Return the [x, y] coordinate for the center point of the cell that contains the specified text.  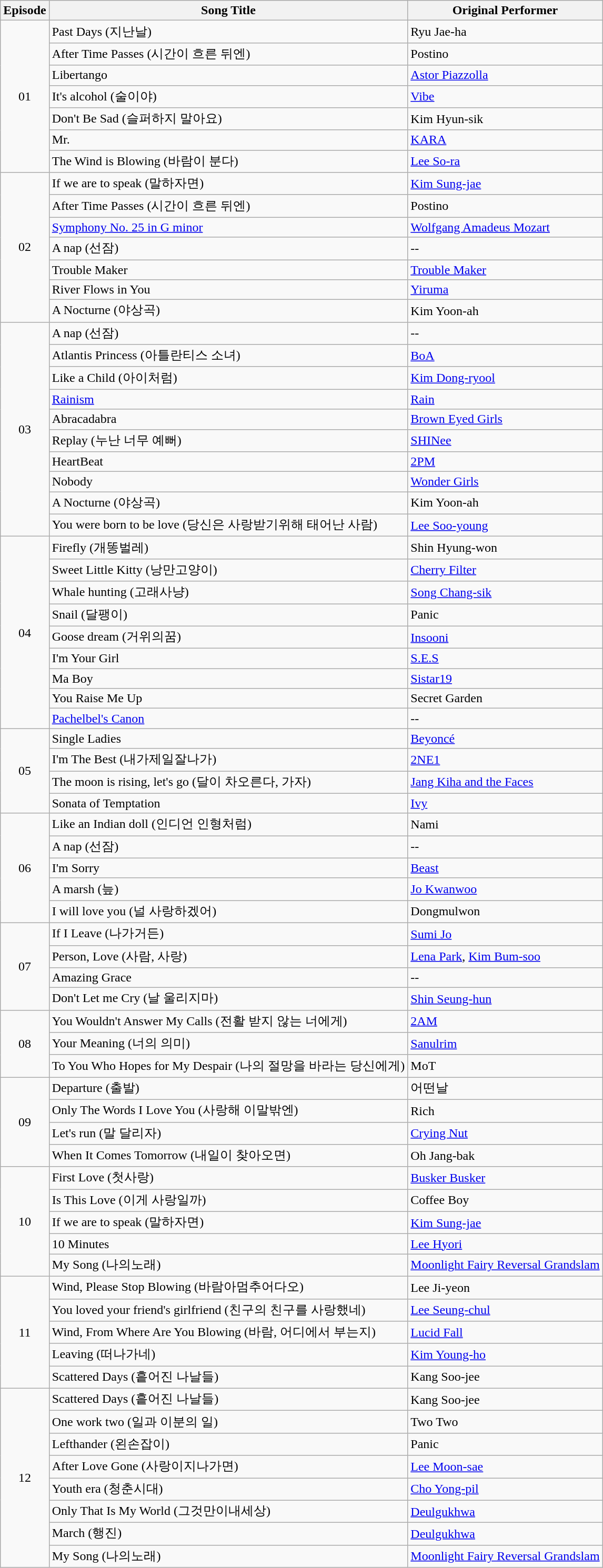
Insooni [505, 638]
Only That Is My World (그것만이내세상) [228, 1512]
It's alcohol (술이야) [228, 97]
I will love you (널 사랑하겠어) [228, 912]
Sumi Jo [505, 934]
Libertango [228, 75]
Amazing Grace [228, 978]
Crying Nut [505, 1133]
Kim Hyun-sik [505, 119]
Lee Hyori [505, 1244]
Lefthander (왼손잡이) [228, 1444]
Rain [505, 399]
After Love Gone (사랑이지나가면) [228, 1466]
I'm Your Girl [228, 659]
Like an Indian doll (인디언 인형처럼) [228, 825]
Don't Let me Cry (날 울리지마) [228, 999]
I'm The Best (내가제일잘나가) [228, 760]
Is This Love (이게 사랑일까) [228, 1200]
Ma Boy [228, 679]
05 [25, 771]
Pachelbel's Canon [228, 719]
S.E.S [505, 659]
River Flows in You [228, 290]
Astor Piazzolla [505, 75]
When It Comes Tomorrow (내일이 찾아오면) [228, 1156]
10 [25, 1221]
Past Days (지난날) [228, 32]
Oh Jang-bak [505, 1156]
HeartBeat [228, 462]
Sonata of Temptation [228, 803]
Dongmulwon [505, 912]
2AM [505, 1021]
Coffee Boy [505, 1200]
You loved your friend's girlfriend (친구의 친구를 사랑했네) [228, 1310]
Rich [505, 1111]
First Love (첫사랑) [228, 1178]
Lee Seung-chul [505, 1310]
Original Performer [505, 11]
Only The Words I Love You (사랑해 이말밖엔) [228, 1111]
Lucid Fall [505, 1333]
Kim Dong-ryool [505, 378]
12 [25, 1478]
You Wouldn't Answer My Calls (전활 받지 않는 너에게) [228, 1021]
09 [25, 1122]
Youth era (청춘시대) [228, 1490]
Snail (달팽이) [228, 615]
Atlantis Princess (아틀란티스 소녀) [228, 356]
Cherry Filter [505, 570]
Like a Child (아이처럼) [228, 378]
I'm Sorry [228, 868]
One work two (일과 이분의 일) [228, 1422]
March (행진) [228, 1534]
Beast [505, 868]
Nami [505, 825]
Firefly (개똥벌레) [228, 548]
08 [25, 1044]
You were born to be love (당신은 사랑받기위해 태어난 사람) [228, 525]
Let's run (말 달리자) [228, 1133]
To You Who Hopes for My Despair (나의 절망을 바라는 당신에게) [228, 1066]
Brown Eyed Girls [505, 419]
04 [25, 632]
Lee So-ra [505, 161]
Beyoncé [505, 739]
01 [25, 97]
02 [25, 247]
Lee Moon-sae [505, 1466]
BoA [505, 356]
Shin Seung-hun [505, 999]
Sanulrim [505, 1044]
Goose dream (거위의꿈) [228, 638]
You Raise Me Up [228, 699]
Wind, From Where Are You Blowing (바람, 어디에서 부는지) [228, 1333]
Whale hunting (고래사냥) [228, 592]
Departure (출발) [228, 1089]
The Wind is Blowing (바람이 분다) [228, 161]
Lena Park, Kim Bum-soo [505, 956]
Symphony No. 25 in G minor [228, 227]
06 [25, 868]
Lee Soo-young [505, 525]
A marsh (늪) [228, 889]
Sweet Little Kitty (낭만고양이) [228, 570]
Kim Young-ho [505, 1355]
Wind, Please Stop Blowing (바람아멈추어다오) [228, 1288]
어떤날 [505, 1089]
Ryu Jae-ha [505, 32]
The moon is rising, let's go (달이 차오른다, 가자) [228, 783]
Song Chang-sik [505, 592]
Shin Hyung-won [505, 548]
Yiruma [505, 290]
Vibe [505, 97]
SHINee [505, 441]
Nobody [228, 482]
Jang Kiha and the Faces [505, 783]
Two Two [505, 1422]
Leaving (떠나가네) [228, 1355]
Your Meaning (너의 의미) [228, 1044]
Single Ladies [228, 739]
Cho Yong-pil [505, 1490]
Lee Ji-yeon [505, 1288]
Episode [25, 11]
Jo Kwanwoo [505, 889]
Song Title [228, 11]
11 [25, 1332]
2NE1 [505, 760]
Ivy [505, 803]
Secret Garden [505, 699]
03 [25, 429]
Wolfgang Amadeus Mozart [505, 227]
Replay (누난 너무 예뻐) [228, 441]
Abracadabra [228, 419]
MoT [505, 1066]
2PM [505, 462]
If I Leave (나가거든) [228, 934]
Mr. [228, 140]
KARA [505, 140]
10 Minutes [228, 1244]
Rainism [228, 399]
07 [25, 966]
Wonder Girls [505, 482]
Busker Busker [505, 1178]
Person, Love (사람, 사랑) [228, 956]
Don't Be Sad (슬퍼하지 말아요) [228, 119]
Sistar19 [505, 679]
